For the text-containing cell, return its midpoint in [x, y] coordinate format. 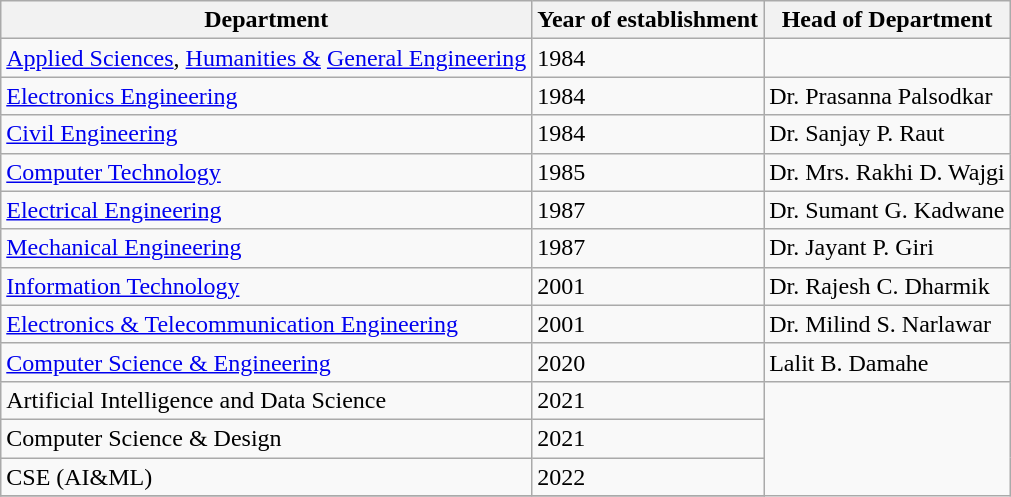
2022 [648, 477]
Dr. Milind S. Narlawar [888, 324]
Civil Engineering [266, 134]
1985 [648, 172]
Dr. Prasanna Palsodkar [888, 96]
Computer Science & Design [266, 438]
Electrical Engineering [266, 210]
Year of establishment [648, 20]
Dr. Rajesh C. Dharmik [888, 286]
Applied Sciences, Humanities & General Engineering [266, 58]
Dr. Sanjay P. Raut [888, 134]
Electronics Engineering [266, 96]
Computer Technology [266, 172]
Dr. Sumant G. Kadwane [888, 210]
Department [266, 20]
Head of Department [888, 20]
Information Technology [266, 286]
2020 [648, 362]
Dr. Mrs. Rakhi D. Wajgi [888, 172]
Computer Science & Engineering [266, 362]
Lalit B. Damahe [888, 362]
CSE (AI&ML) [266, 477]
Dr. Jayant P. Giri [888, 248]
Electronics & Telecommunication Engineering [266, 324]
Mechanical Engineering [266, 248]
Artificial Intelligence and Data Science [266, 400]
